Pinpoint the cell where the given text exists, returning its [x, y] midpoint coordinate. 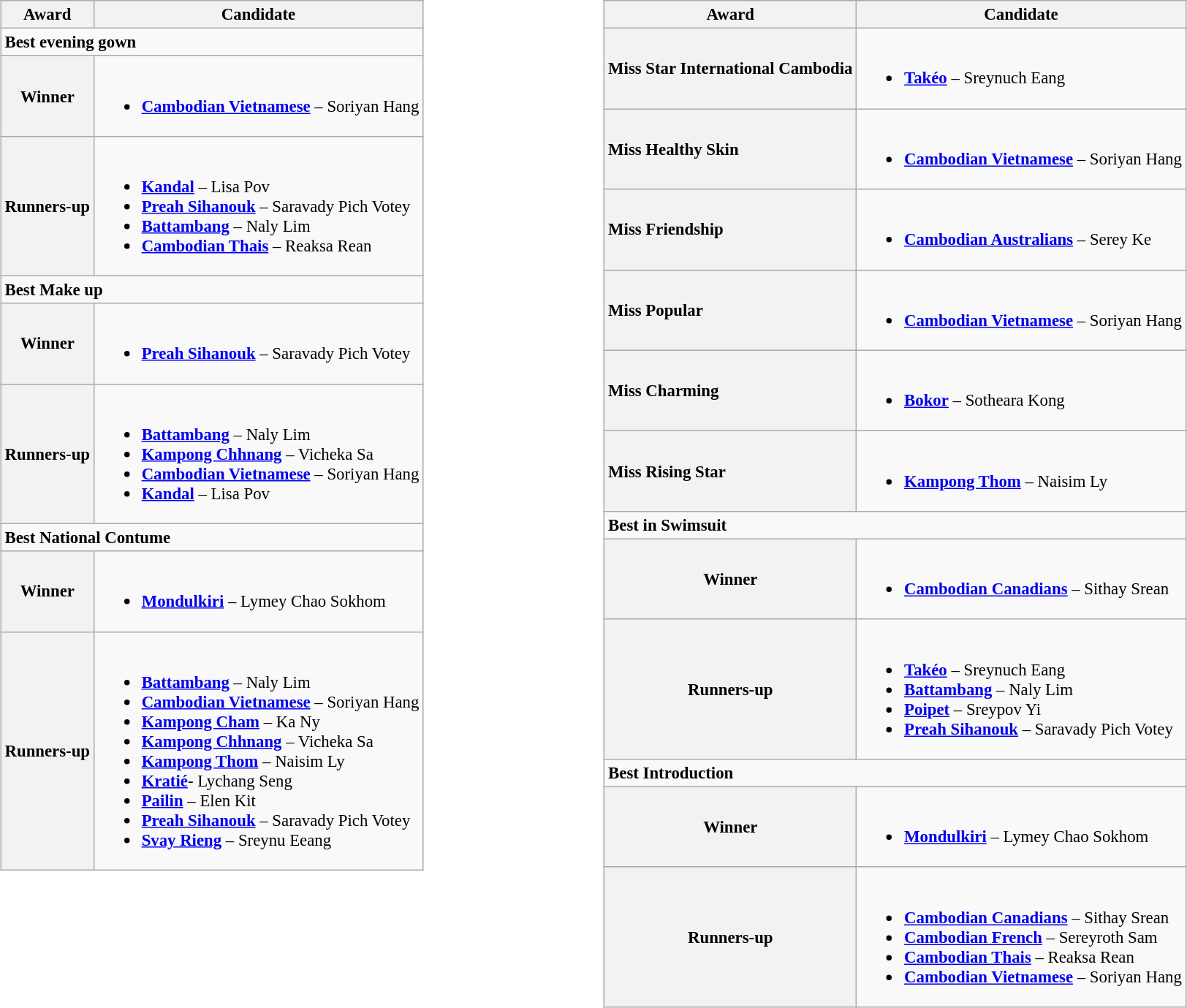
Miss Star International Cambodia [731, 69]
Best in Swimsuit [895, 526]
Best Make up [212, 290]
Miss Friendship [731, 230]
Cambodian Australians – Serey Ke [1021, 230]
Bokor – Sotheara Kong [1021, 390]
Miss Rising Star [731, 471]
Cambodian Canadians – Sithay SreanCambodian French – Sereyroth SamCambodian Thais – Reaksa ReanCambodian Vietnamese – Soriyan Hang [1021, 937]
Best evening gown [212, 42]
Takéo – Sreynuch EangBattambang – Naly LimPoipet – Sreypov YiPreah Sihanouk – Saravady Pich Votey [1021, 689]
Kampong Thom – Naisim Ly [1021, 471]
Miss Popular [731, 310]
Battambang – Naly LimKampong Chhnang – Vicheka SaCambodian Vietnamese – Soriyan HangKandal – Lisa Pov [258, 453]
Cambodian Canadians – Sithay Srean [1021, 579]
Kandal – Lisa PovPreah Sihanouk – Saravady Pich VoteyBattambang – Naly LimCambodian Thais – Reaksa Rean [258, 206]
Miss Charming [731, 390]
Best National Contume [212, 537]
Miss Healthy Skin [731, 149]
Preah Sihanouk – Saravady Pich Votey [258, 344]
Best Introduction [895, 773]
Takéo – Sreynuch Eang [1021, 69]
